From the cell containing the given text, extract its center point as [x, y] coordinate. 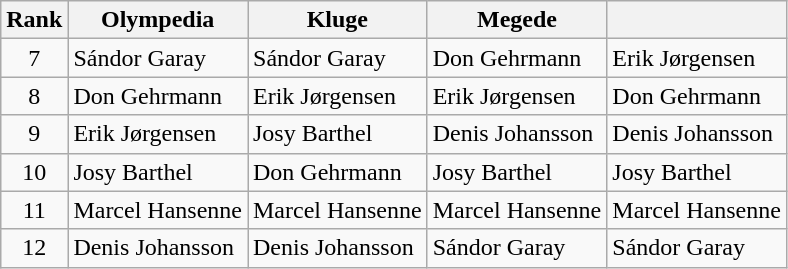
Megede [517, 20]
11 [34, 210]
9 [34, 134]
8 [34, 96]
7 [34, 58]
Kluge [338, 20]
10 [34, 172]
12 [34, 248]
Rank [34, 20]
Olympedia [158, 20]
